For the text-containing cell, return its midpoint in [X, Y] coordinate format. 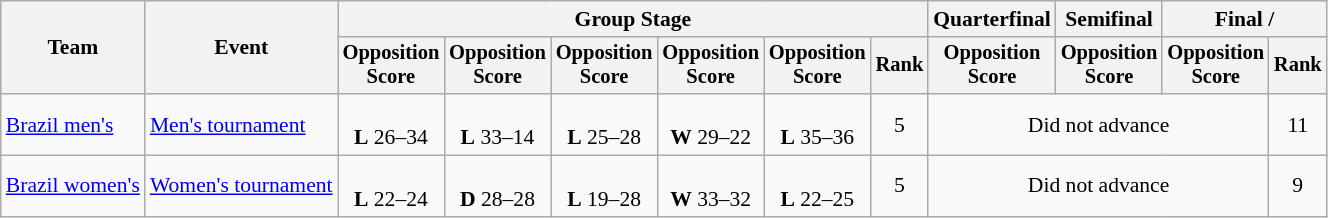
Women's tournament [242, 186]
L 22–25 [818, 186]
L 33–14 [498, 124]
Quarterfinal [992, 19]
D 28–28 [498, 186]
Group Stage [634, 19]
W 29–22 [710, 124]
L 26–34 [392, 124]
Brazil women's [73, 186]
L 35–36 [818, 124]
L 19–28 [604, 186]
Semifinal [1110, 19]
Final / [1244, 19]
Brazil men's [73, 124]
Event [242, 48]
W 33–32 [710, 186]
L 25–28 [604, 124]
Men's tournament [242, 124]
11 [1298, 124]
L 22–24 [392, 186]
Team [73, 48]
9 [1298, 186]
